Scan for the cell matching the given text and deliver its [x, y] coordinate at center. 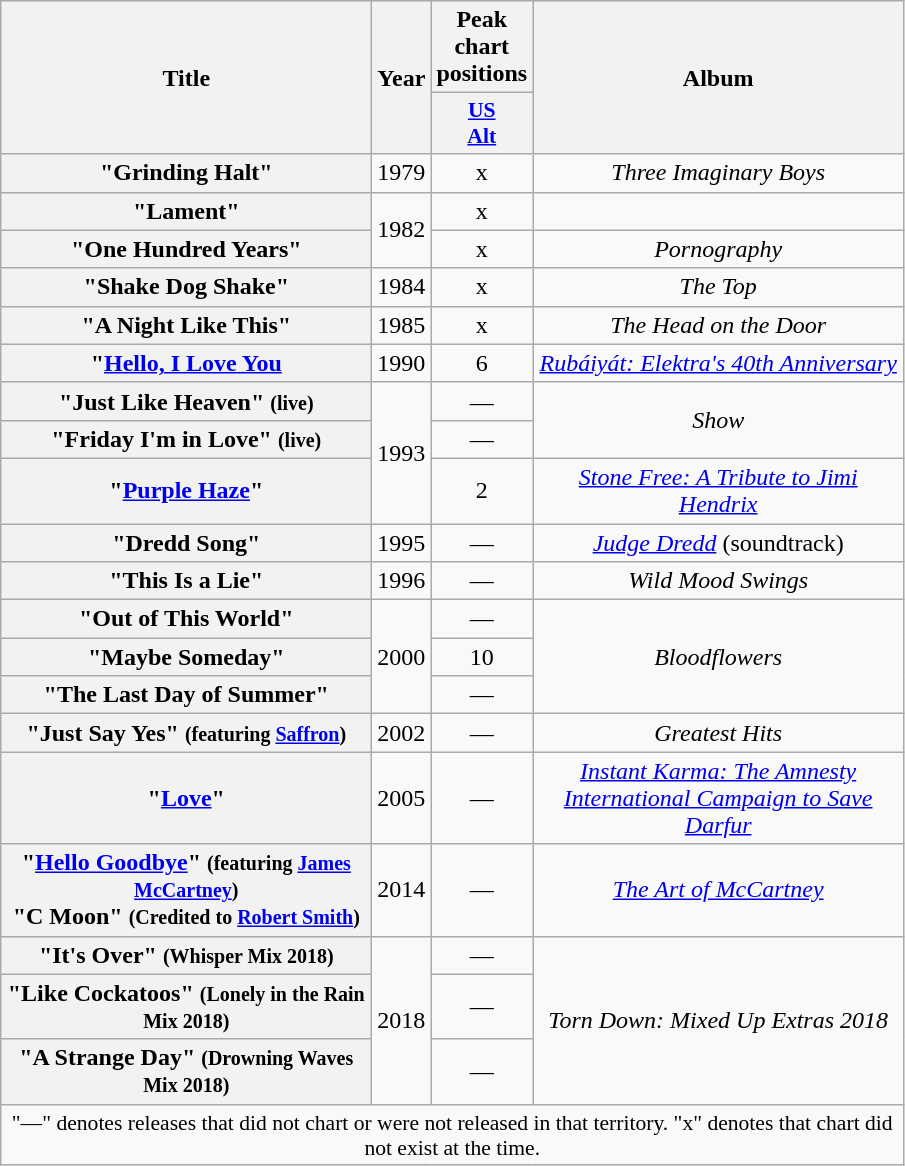
"Hello Goodbye" (featuring James McCartney)"C Moon" (Credited to Robert Smith) [186, 890]
"A Night Like This" [186, 325]
Judge Dredd (soundtrack) [718, 543]
Instant Karma: The Amnesty International Campaign to Save Darfur [718, 798]
The Head on the Door [718, 325]
2000 [402, 657]
1990 [402, 363]
Title [186, 78]
1995 [402, 543]
Peak chart positions [482, 47]
Show [718, 420]
2018 [402, 1020]
"Friday I'm in Love" (live) [186, 439]
USAlt [482, 124]
"Purple Haze" [186, 490]
"—" denotes releases that did not chart or were not released in that territory. "x" denotes that chart did not exist at the time. [452, 1134]
2014 [402, 890]
6 [482, 363]
"Just Like Heaven" (live) [186, 401]
"The Last Day of Summer" [186, 695]
The Art of McCartney [718, 890]
"One Hundred Years" [186, 249]
"Love" [186, 798]
1984 [402, 287]
"A Strange Day" (Drowning Waves Mix 2018) [186, 1072]
The Top [718, 287]
"Hello, I Love You [186, 363]
"Like Cockatoos" (Lonely in the Rain Mix 2018) [186, 1006]
Wild Mood Swings [718, 581]
Bloodflowers [718, 657]
"Just Say Yes" (featuring Saffron) [186, 733]
2 [482, 490]
2002 [402, 733]
Stone Free: A Tribute to Jimi Hendrix [718, 490]
"This Is a Lie" [186, 581]
1985 [402, 325]
1982 [402, 230]
Rubáiyát: Elektra's 40th Anniversary [718, 363]
"Shake Dog Shake" [186, 287]
1996 [402, 581]
"Grinding Halt" [186, 173]
"Maybe Someday" [186, 657]
Greatest Hits [718, 733]
"Out of This World" [186, 619]
Year [402, 78]
Album [718, 78]
1993 [402, 452]
1979 [402, 173]
10 [482, 657]
"It's Over" (Whisper Mix 2018) [186, 955]
Torn Down: Mixed Up Extras 2018 [718, 1020]
"Lament" [186, 211]
2005 [402, 798]
Three Imaginary Boys [718, 173]
"Dredd Song" [186, 543]
Pornography [718, 249]
